Search for the cell housing the specified text and yield its [X, Y] center coordinate. 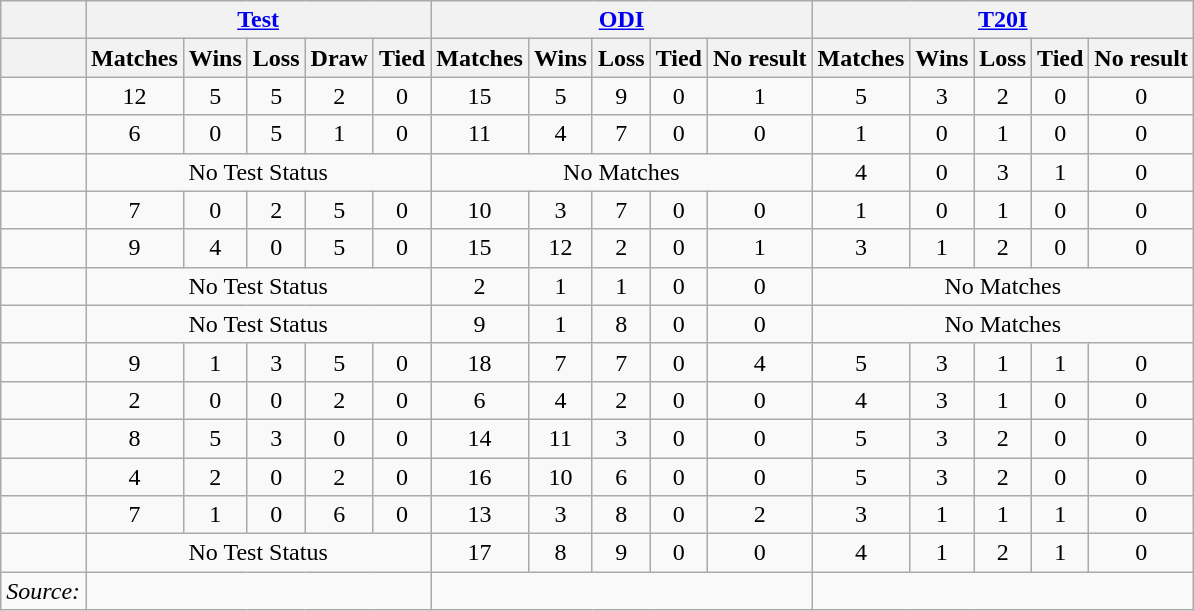
14 [480, 438]
16 [480, 477]
17 [480, 553]
Source: [44, 591]
Draw [339, 58]
13 [480, 515]
T20I [1002, 20]
18 [480, 362]
ODI [622, 20]
Test [258, 20]
